Locate the cell with the specified text and output its [X, Y] center coordinate. 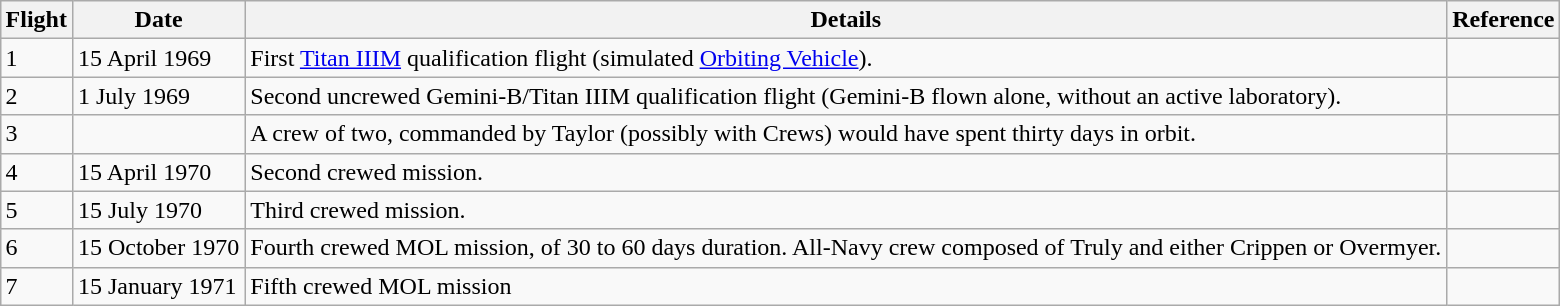
1 July 1969 [158, 96]
Date [158, 20]
First Titan IIIM qualification flight (simulated Orbiting Vehicle). [846, 58]
Second crewed mission. [846, 172]
15 April 1970 [158, 172]
Fourth crewed MOL mission, of 30 to 60 days duration. All-Navy crew composed of Truly and either Crippen or Overmyer. [846, 248]
15 July 1970 [158, 210]
Details [846, 20]
15 January 1971 [158, 286]
3 [36, 134]
4 [36, 172]
Fifth crewed MOL mission [846, 286]
15 April 1969 [158, 58]
1 [36, 58]
Third crewed mission. [846, 210]
6 [36, 248]
2 [36, 96]
Second uncrewed Gemini-B/Titan IIIM qualification flight (Gemini-B flown alone, without an active laboratory). [846, 96]
A crew of two, commanded by Taylor (possibly with Crews) would have spent thirty days in orbit. [846, 134]
15 October 1970 [158, 248]
7 [36, 286]
Reference [1504, 20]
Flight [36, 20]
5 [36, 210]
